Provide the [x, y] coordinate of the cell's center where the given text is located.  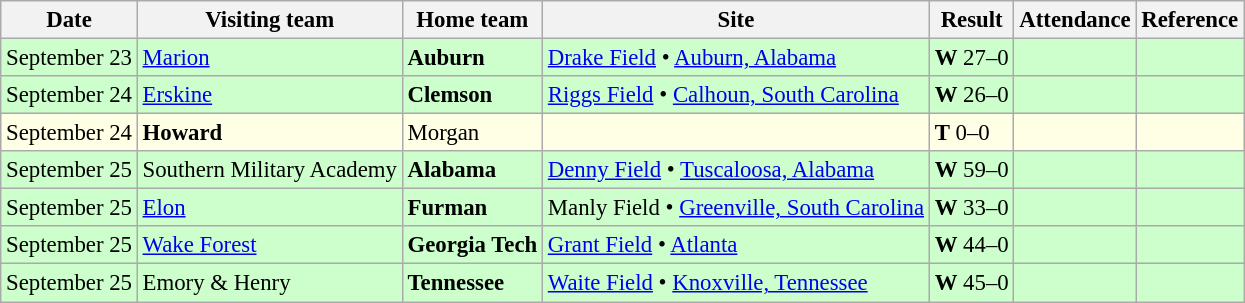
Manly Field • Greenville, South Carolina [736, 208]
Waite Field • Knoxville, Tennessee [736, 283]
Clemson [472, 95]
Visiting team [270, 20]
T 0–0 [972, 133]
Grant Field • Atlanta [736, 245]
Home team [472, 20]
W 27–0 [972, 58]
Result [972, 20]
Site [736, 20]
W 33–0 [972, 208]
Auburn [472, 58]
Emory & Henry [270, 283]
W 59–0 [972, 170]
Denny Field • Tuscaloosa, Alabama [736, 170]
W 26–0 [972, 95]
Morgan [472, 133]
Georgia Tech [472, 245]
Alabama [472, 170]
Wake Forest [270, 245]
Attendance [1075, 20]
September 23 [69, 58]
Drake Field • Auburn, Alabama [736, 58]
Riggs Field • Calhoun, South Carolina [736, 95]
W 45–0 [972, 283]
Furman [472, 208]
Marion [270, 58]
Reference [1190, 20]
Erskine [270, 95]
Elon [270, 208]
Date [69, 20]
W 44–0 [972, 245]
Tennessee [472, 283]
Southern Military Academy [270, 170]
Howard [270, 133]
